Find where the given text appears and provide that cell's center as (x, y) coordinate. 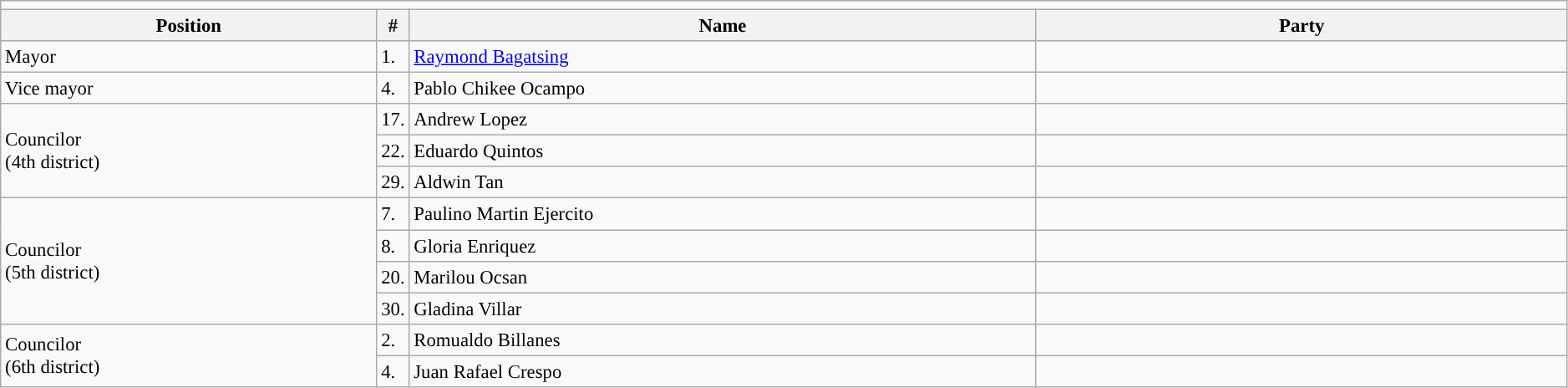
7. (393, 214)
Romualdo Billanes (723, 339)
29. (393, 183)
Mayor (189, 57)
Raymond Bagatsing (723, 57)
20. (393, 277)
Marilou Ocsan (723, 277)
Aldwin Tan (723, 183)
Councilor(6th district) (189, 355)
8. (393, 246)
Name (723, 26)
Juan Rafael Crespo (723, 371)
Gloria Enriquez (723, 246)
Councilor(5th district) (189, 261)
30. (393, 309)
# (393, 26)
Andrew Lopez (723, 120)
Party (1302, 26)
Pablo Chikee Ocampo (723, 89)
Councilor(4th district) (189, 151)
Gladina Villar (723, 309)
Eduardo Quintos (723, 151)
1. (393, 57)
Vice mayor (189, 89)
22. (393, 151)
Paulino Martin Ejercito (723, 214)
Position (189, 26)
17. (393, 120)
2. (393, 339)
